Locate the cell with the specified text and output its [X, Y] center coordinate. 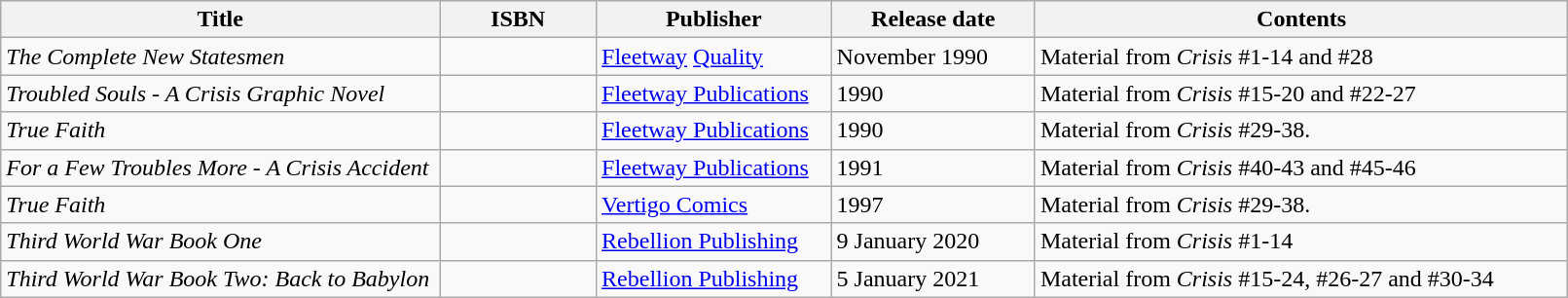
Vertigo Comics [714, 205]
ISBN [518, 19]
Third World War Book Two: Back to Babylon [220, 279]
5 January 2021 [932, 279]
Third World War Book One [220, 242]
Release date [932, 19]
Fleetway Quality [714, 56]
1991 [932, 168]
Contents [1300, 19]
1997 [932, 205]
Material from Crisis #15-24, #26-27 and #30-34 [1300, 279]
Publisher [714, 19]
9 January 2020 [932, 242]
For a Few Troubles More - A Crisis Accident [220, 168]
Material from Crisis #40-43 and #45-46 [1300, 168]
Material from Crisis #1-14 and #28 [1300, 56]
Material from Crisis #15-20 and #22-27 [1300, 93]
The Complete New Statesmen [220, 56]
Title [220, 19]
November 1990 [932, 56]
Troubled Souls - A Crisis Graphic Novel [220, 93]
Material from Crisis #1-14 [1300, 242]
